Detect which cell encompasses the target text, then output its [X, Y] center coordinate. 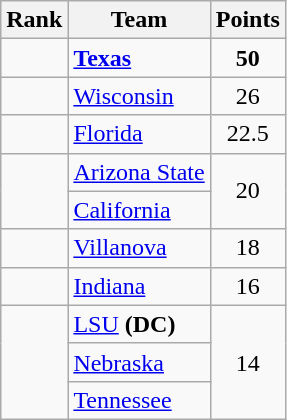
20 [248, 191]
22.5 [248, 134]
26 [248, 96]
Team [139, 20]
Indiana [139, 286]
Rank [34, 20]
Nebraska [139, 362]
Texas [139, 58]
50 [248, 58]
Arizona State [139, 172]
Tennessee [139, 400]
18 [248, 248]
Florida [139, 134]
Wisconsin [139, 96]
14 [248, 362]
Villanova [139, 248]
California [139, 210]
LSU (DC) [139, 324]
Points [248, 20]
16 [248, 286]
